Provide the (X, Y) coordinate of the cell's center where the given text is located.  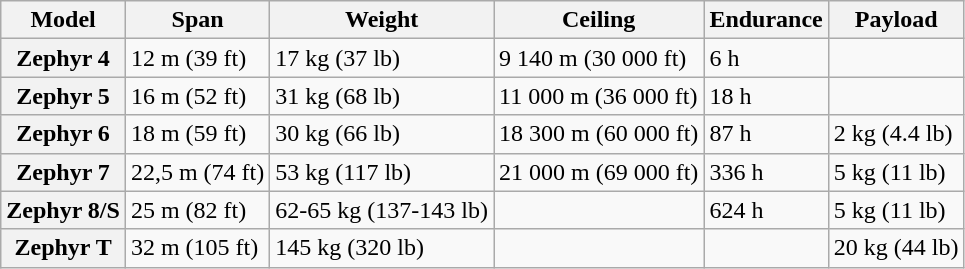
32 m (105 ft) (197, 248)
62-65 kg (137-143 lb) (382, 210)
30 kg (66 lb) (382, 134)
25 m (82 ft) (197, 210)
31 kg (68 lb) (382, 96)
Zephyr T (64, 248)
145 kg (320 lb) (382, 248)
17 kg (37 lb) (382, 58)
9 140 m (30 000 ft) (599, 58)
Endurance (766, 20)
Ceiling (599, 20)
Span (197, 20)
87 h (766, 134)
18 300 m (60 000 ft) (599, 134)
Weight (382, 20)
2 kg (4.4 lb) (896, 134)
Zephyr 6 (64, 134)
22,5 m (74 ft) (197, 172)
Zephyr 5 (64, 96)
Zephyr 7 (64, 172)
336 h (766, 172)
Zephyr 4 (64, 58)
53 kg (117 lb) (382, 172)
16 m (52 ft) (197, 96)
Model (64, 20)
624 h (766, 210)
21 000 m (69 000 ft) (599, 172)
18 m (59 ft) (197, 134)
Payload (896, 20)
11 000 m (36 000 ft) (599, 96)
6 h (766, 58)
20 kg (44 lb) (896, 248)
Zephyr 8/S (64, 210)
12 m (39 ft) (197, 58)
18 h (766, 96)
